For the text-containing cell, return its midpoint in [x, y] coordinate format. 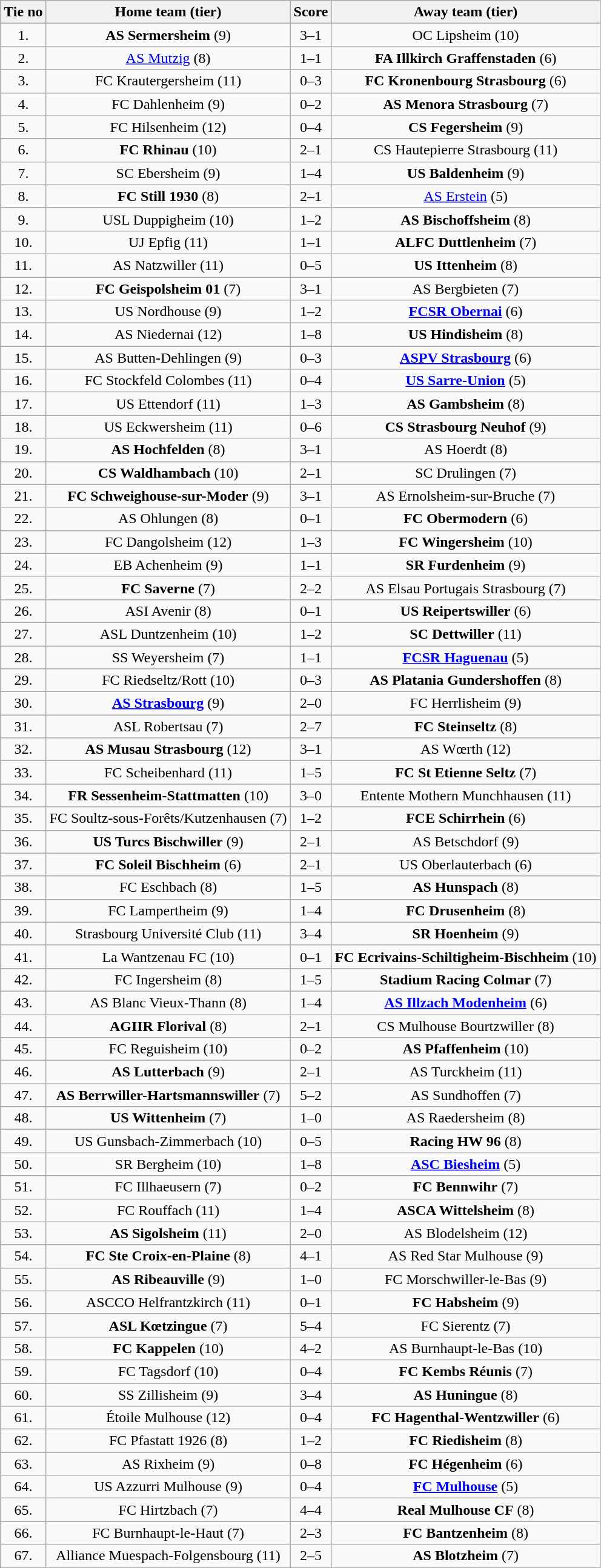
AGIIR Florival (8) [168, 1026]
AS Illzach Modenheim (6) [465, 1003]
FC Hirtzbach (7) [168, 1510]
US Ittenheim (8) [465, 265]
FC Soultz-sous-Forêts/Kutzenhausen (7) [168, 819]
FC Habsheim (9) [465, 1302]
AS Ohlungen (8) [168, 519]
31. [23, 726]
AS Hunspach (8) [465, 888]
2. [23, 58]
66. [23, 1533]
FC Dahlenheim (9) [168, 104]
20. [23, 473]
FC Bennwihr (7) [465, 1187]
57. [23, 1325]
ASL Robertsau (7) [168, 726]
SR Hoenheim (9) [465, 934]
ASL Kœtzingue (7) [168, 1325]
FCSR Obernai (6) [465, 312]
AS Pfaffenheim (10) [465, 1049]
AS Blodelsheim (12) [465, 1233]
21. [23, 496]
18. [23, 427]
Stadium Racing Colmar (7) [465, 980]
Strasbourg Université Club (11) [168, 934]
28. [23, 657]
FC Schweighouse-sur-Moder (9) [168, 496]
US Sarre-Union (5) [465, 381]
FC Eschbach (8) [168, 888]
5–4 [311, 1325]
FCE Schirrhein (6) [465, 819]
7. [23, 173]
AS Natzwiller (11) [168, 265]
55. [23, 1279]
67. [23, 1556]
43. [23, 1003]
EB Achenheim (9) [168, 565]
Racing HW 96 (8) [465, 1141]
US Gunsbach-Zimmerbach (10) [168, 1141]
64. [23, 1487]
60. [23, 1394]
AS Ernolsheim-sur-Bruche (7) [465, 496]
AS Hoerdt (8) [465, 450]
FC Geispolsheim 01 (7) [168, 289]
45. [23, 1049]
40. [23, 934]
FC Herrlisheim (9) [465, 703]
FC Hilsenheim (12) [168, 127]
11. [23, 265]
25. [23, 588]
9. [23, 219]
17. [23, 404]
CS Waldhambach (10) [168, 473]
5. [23, 127]
AS Raedersheim (8) [465, 1118]
US Wittenheim (7) [168, 1118]
16. [23, 381]
SS Weyersheim (7) [168, 657]
56. [23, 1302]
FC Wingersheim (10) [465, 542]
Real Mulhouse CF (8) [465, 1510]
AS Musau Strasbourg (12) [168, 749]
Home team (tier) [168, 12]
AS Bischoffsheim (8) [465, 219]
FC Still 1930 (8) [168, 196]
14. [23, 335]
AS Lutterbach (9) [168, 1072]
US Hindisheim (8) [465, 335]
US Eckwersheim (11) [168, 427]
AS Niedernai (12) [168, 335]
26. [23, 611]
24. [23, 565]
30. [23, 703]
FC Mulhouse (5) [465, 1487]
FC Rouffach (11) [168, 1210]
FC Ecrivains-Schiltigheim-Bischheim (10) [465, 957]
50. [23, 1164]
AS Bergbieten (7) [465, 289]
FC Scheibenhard (11) [168, 772]
38. [23, 888]
FC Obermodern (6) [465, 519]
47. [23, 1095]
SR Bergheim (10) [168, 1164]
Score [311, 12]
AS Wœrth (12) [465, 749]
SC Ebersheim (9) [168, 173]
AS Sermersheim (9) [168, 35]
FC Kappelen (10) [168, 1348]
42. [23, 980]
FC Pfastatt 1926 (8) [168, 1441]
AS Turckheim (11) [465, 1072]
13. [23, 312]
FC Tagsdorf (10) [168, 1371]
63. [23, 1464]
US Turcs Bischwiller (9) [168, 842]
FC Hagenthal-Wentzwiller (6) [465, 1418]
FC Drusenheim (8) [465, 911]
Tie no [23, 12]
3. [23, 81]
AS Betschdorf (9) [465, 842]
FC Rhinau (10) [168, 150]
ASPV Strasbourg (6) [465, 358]
FC Dangolsheim (12) [168, 542]
36. [23, 842]
54. [23, 1256]
6. [23, 150]
FC Steinseltz (8) [465, 726]
UJ Epfig (11) [168, 242]
FC St Etienne Seltz (7) [465, 772]
CS Mulhouse Bourtzwiller (8) [465, 1026]
La Wantzenau FC (10) [168, 957]
SR Furdenheim (9) [465, 565]
FC Kembs Réunis (7) [465, 1371]
49. [23, 1141]
62. [23, 1441]
2–3 [311, 1533]
Away team (tier) [465, 12]
AS Ribeauville (9) [168, 1279]
51. [23, 1187]
32. [23, 749]
AS Butten-Dehlingen (9) [168, 358]
FC Sierentz (7) [465, 1325]
CS Strasbourg Neuhof (9) [465, 427]
15. [23, 358]
ASCCO Helfrantzkirch (11) [168, 1302]
33. [23, 772]
FC Morschwiller-le-Bas (9) [465, 1279]
58. [23, 1348]
AS Gambsheim (8) [465, 404]
61. [23, 1418]
FC Riedseltz/Rott (10) [168, 680]
2–7 [311, 726]
4. [23, 104]
44. [23, 1026]
4–2 [311, 1348]
AS Blanc Vieux-Thann (8) [168, 1003]
FC Illhaeusern (7) [168, 1187]
AS Platania Gundershoffen (8) [465, 680]
AS Sigolsheim (11) [168, 1233]
65. [23, 1510]
AS Berrwiller-Hartsmannswiller (7) [168, 1095]
AS Rixheim (9) [168, 1464]
34. [23, 796]
US Oberlauterbach (6) [465, 865]
AS Sundhoffen (7) [465, 1095]
AS Erstein (5) [465, 196]
37. [23, 865]
FCSR Haguenau (5) [465, 657]
FC Lampertheim (9) [168, 911]
AS Blotzheim (7) [465, 1556]
FA Illkirch Graffenstaden (6) [465, 58]
ASCA Wittelsheim (8) [465, 1210]
35. [23, 819]
SC Dettwiller (11) [465, 634]
US Azzurri Mulhouse (9) [168, 1487]
59. [23, 1371]
22. [23, 519]
3–0 [311, 796]
2–2 [311, 588]
19. [23, 450]
52. [23, 1210]
FC Stockfeld Colombes (11) [168, 381]
CS Fegersheim (9) [465, 127]
FC Saverne (7) [168, 588]
FC Burnhaupt-le-Haut (7) [168, 1533]
AS Menora Strasbourg (7) [465, 104]
0–8 [311, 1464]
USL Duppigheim (10) [168, 219]
ALFC Duttlenheim (7) [465, 242]
AS Elsau Portugais Strasbourg (7) [465, 588]
Entente Mothern Munchhausen (11) [465, 796]
48. [23, 1118]
2–5 [311, 1556]
FC Riedisheim (8) [465, 1441]
US Nordhouse (9) [168, 312]
FR Sessenheim-Stattmatten (10) [168, 796]
10. [23, 242]
53. [23, 1233]
AS Mutzig (8) [168, 58]
AS Hochfelden (8) [168, 450]
CS Hautepierre Strasbourg (11) [465, 150]
12. [23, 289]
SS Zillisheim (9) [168, 1394]
AS Huningue (8) [465, 1394]
Alliance Muespach-Folgensbourg (11) [168, 1556]
0–6 [311, 427]
8. [23, 196]
AS Burnhaupt-le-Bas (10) [465, 1348]
FC Reguisheim (10) [168, 1049]
OC Lipsheim (10) [465, 35]
FC Soleil Bischheim (6) [168, 865]
FC Krautergersheim (11) [168, 81]
SC Drulingen (7) [465, 473]
FC Bantzenheim (8) [465, 1533]
5–2 [311, 1095]
27. [23, 634]
ASL Duntzenheim (10) [168, 634]
Étoile Mulhouse (12) [168, 1418]
39. [23, 911]
41. [23, 957]
US Ettendorf (11) [168, 404]
4–1 [311, 1256]
ASC Biesheim (5) [465, 1164]
FC Kronenbourg Strasbourg (6) [465, 81]
FC Ingersheim (8) [168, 980]
4–4 [311, 1510]
AS Strasbourg (9) [168, 703]
46. [23, 1072]
23. [23, 542]
FC Ste Croix-en-Plaine (8) [168, 1256]
FC Hégenheim (6) [465, 1464]
29. [23, 680]
1. [23, 35]
US Reipertswiller (6) [465, 611]
AS Red Star Mulhouse (9) [465, 1256]
US Baldenheim (9) [465, 173]
ASI Avenir (8) [168, 611]
